Search for the cell housing the specified text and yield its (x, y) center coordinate. 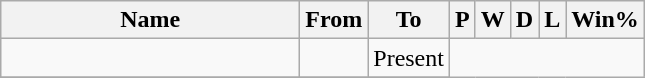
To (409, 20)
Win% (606, 20)
W (492, 20)
P (462, 20)
D (524, 20)
From (334, 20)
Present (409, 58)
Name (150, 20)
L (552, 20)
